Capture the cell that displays the provided text and extract its [X, Y] central coordinate. 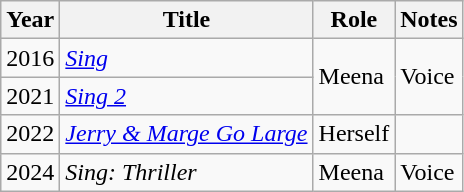
Year [30, 20]
Role [354, 20]
2024 [30, 172]
Title [186, 20]
Jerry & Marge Go Large [186, 134]
Notes [429, 20]
Sing 2 [186, 96]
Sing: Thriller [186, 172]
Herself [354, 134]
2022 [30, 134]
2016 [30, 58]
Sing [186, 58]
2021 [30, 96]
